Detect which cell encompasses the target text, then output its (X, Y) center coordinate. 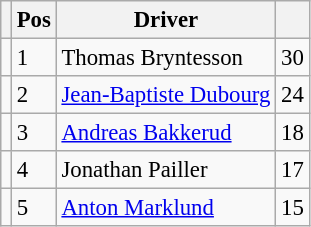
5 (34, 208)
Jonathan Pailler (166, 170)
1 (34, 58)
Thomas Bryntesson (166, 58)
Driver (166, 20)
15 (292, 208)
Pos (34, 20)
30 (292, 58)
3 (34, 133)
18 (292, 133)
Andreas Bakkerud (166, 133)
2 (34, 95)
Anton Marklund (166, 208)
4 (34, 170)
17 (292, 170)
Jean-Baptiste Dubourg (166, 95)
24 (292, 95)
